Search for the cell housing the specified text and yield its [X, Y] center coordinate. 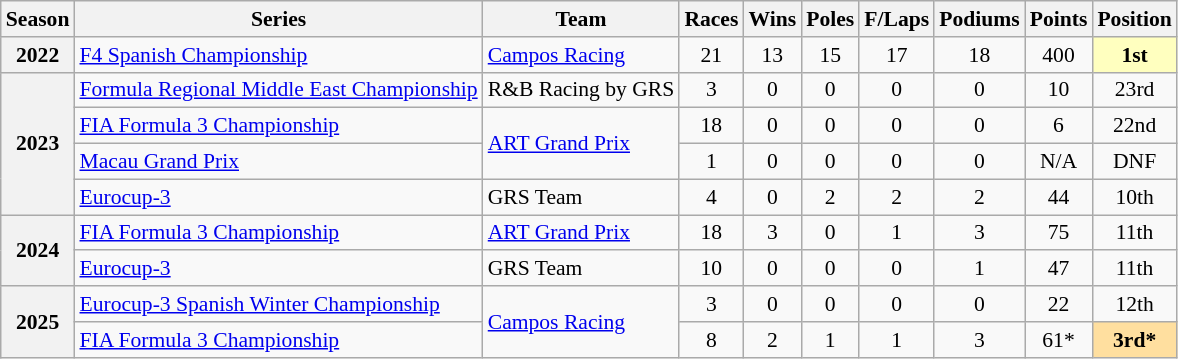
Macau Grand Prix [278, 162]
Season [38, 19]
4 [711, 197]
10th [1134, 197]
12th [1134, 304]
6 [1059, 126]
F4 Spanish Championship [278, 55]
17 [896, 55]
2023 [38, 143]
DNF [1134, 162]
Eurocup-3 Spanish Winter Championship [278, 304]
R&B Racing by GRS [582, 90]
15 [830, 55]
N/A [1059, 162]
Wins [772, 19]
Position [1134, 19]
F/Laps [896, 19]
2022 [38, 55]
75 [1059, 233]
2025 [38, 322]
1st [1134, 55]
23rd [1134, 90]
2024 [38, 250]
Team [582, 19]
22nd [1134, 126]
22 [1059, 304]
13 [772, 55]
21 [711, 55]
Series [278, 19]
Poles [830, 19]
Points [1059, 19]
400 [1059, 55]
61* [1059, 340]
3rd* [1134, 340]
47 [1059, 269]
Podiums [980, 19]
44 [1059, 197]
Races [711, 19]
Formula Regional Middle East Championship [278, 90]
8 [711, 340]
